Provide the (X, Y) coordinate of the cell's center where the given text is located.  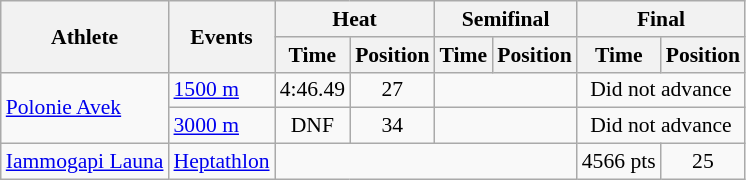
27 (392, 90)
4:46.49 (312, 90)
Heptathlon (222, 162)
1500 m (222, 90)
Athlete (85, 36)
34 (392, 126)
Final (661, 19)
Heat (355, 19)
Polonie Avek (85, 108)
25 (703, 162)
Iammogapi Launa (85, 162)
Events (222, 36)
DNF (312, 126)
4566 pts (619, 162)
3000 m (222, 126)
Semifinal (506, 19)
